From the cell containing the given text, extract its center point as [X, Y] coordinate. 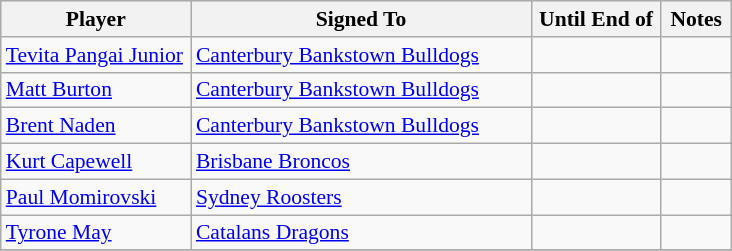
Brent Naden [96, 126]
Matt Burton [96, 90]
Kurt Capewell [96, 162]
Tyrone May [96, 233]
Catalans Dragons [361, 233]
Signed To [361, 19]
Until End of [596, 19]
Notes [696, 19]
Paul Momirovski [96, 197]
Brisbane Broncos [361, 162]
Player [96, 19]
Tevita Pangai Junior [96, 55]
Sydney Roosters [361, 197]
